Locate the cell with the specified text and output its [X, Y] center coordinate. 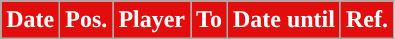
Ref. [366, 20]
Player [152, 20]
Date until [284, 20]
Date [30, 20]
Pos. [86, 20]
To [210, 20]
